Locate the cell with the specified text and output its [X, Y] center coordinate. 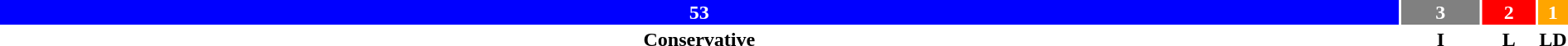
53 [699, 12]
3 [1440, 12]
2 [1509, 12]
1 [1553, 12]
